Detect which cell encompasses the target text, then output its (x, y) center coordinate. 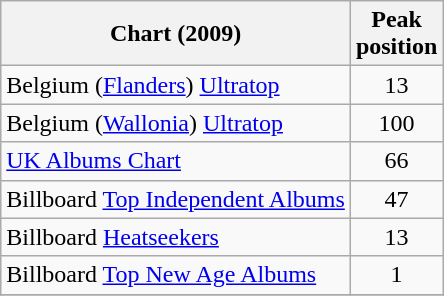
Belgium (Flanders) Ultratop (176, 85)
Belgium (Wallonia) Ultratop (176, 123)
Billboard Heatseekers (176, 237)
Billboard Top New Age Albums (176, 275)
66 (396, 161)
47 (396, 199)
1 (396, 275)
Chart (2009) (176, 34)
Billboard Top Independent Albums (176, 199)
UK Albums Chart (176, 161)
100 (396, 123)
Peakposition (396, 34)
